Scan for the cell matching the given text and deliver its [x, y] coordinate at center. 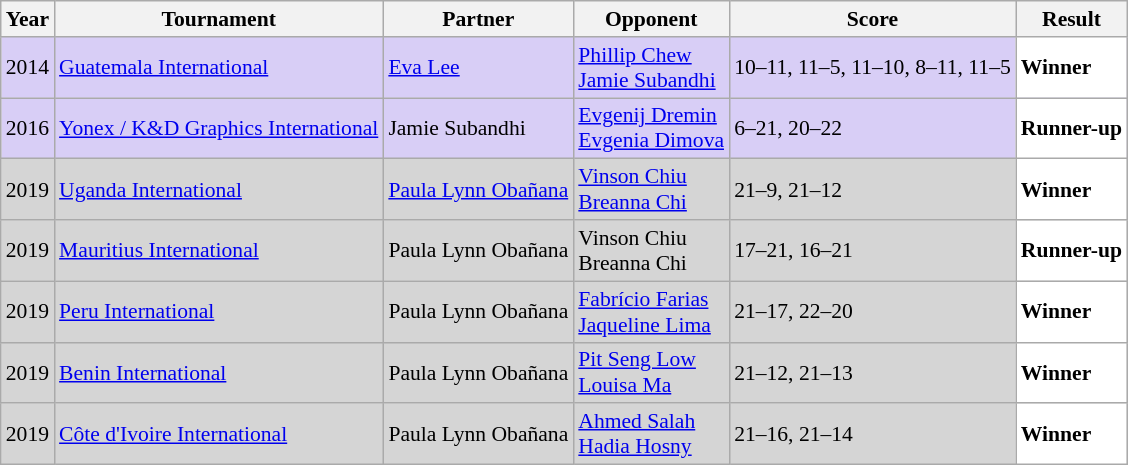
21–16, 21–14 [872, 434]
Ahmed Salah Hadia Hosny [651, 434]
Yonex / K&D Graphics International [218, 128]
Fabrício Farias Jaqueline Lima [651, 312]
21–17, 22–20 [872, 312]
Opponent [651, 19]
2016 [28, 128]
Peru International [218, 312]
Uganda International [218, 190]
Evgenij Dremin Evgenia Dimova [651, 128]
Pit Seng Low Louisa Ma [651, 372]
Mauritius International [218, 250]
Benin International [218, 372]
Tournament [218, 19]
Jamie Subandhi [478, 128]
Phillip Chew Jamie Subandhi [651, 68]
2014 [28, 68]
6–21, 20–22 [872, 128]
Partner [478, 19]
Score [872, 19]
21–9, 21–12 [872, 190]
17–21, 16–21 [872, 250]
21–12, 21–13 [872, 372]
Result [1072, 19]
10–11, 11–5, 11–10, 8–11, 11–5 [872, 68]
Guatemala International [218, 68]
Year [28, 19]
Côte d'Ivoire International [218, 434]
Eva Lee [478, 68]
